Search for the cell housing the specified text and yield its (X, Y) center coordinate. 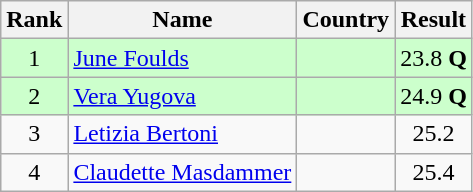
23.8 Q (434, 58)
Result (434, 20)
Claudette Masdammer (182, 172)
1 (34, 58)
3 (34, 134)
Rank (34, 20)
25.2 (434, 134)
25.4 (434, 172)
24.9 Q (434, 96)
Name (182, 20)
June Foulds (182, 58)
4 (34, 172)
Letizia Bertoni (182, 134)
Vera Yugova (182, 96)
2 (34, 96)
Country (346, 20)
